Search for the cell housing the specified text and yield its [x, y] center coordinate. 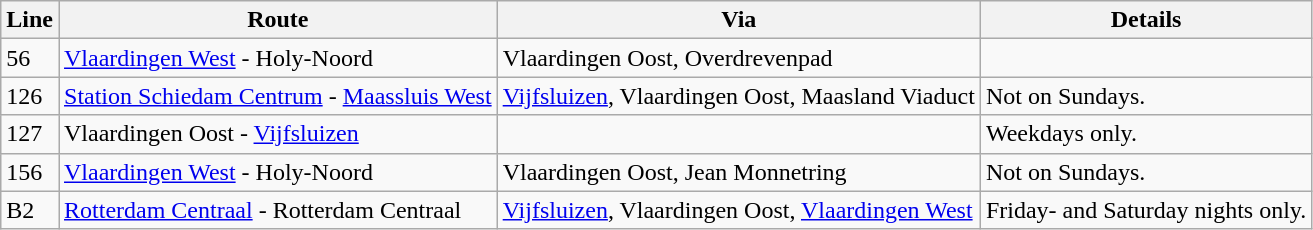
Friday- and Saturday nights only. [1146, 210]
Vijfsluizen, Vlaardingen Oost, Maasland Viaduct [738, 96]
Station Schiedam Centrum - Maassluis West [278, 96]
Details [1146, 20]
B2 [30, 210]
Vlaardingen Oost - Vijfsluizen [278, 134]
Vlaardingen Oost, Jean Monnetring [738, 172]
Weekdays only. [1146, 134]
Vijfsluizen, Vlaardingen Oost, Vlaardingen West [738, 210]
Vlaardingen Oost, Overdrevenpad [738, 58]
Line [30, 20]
Via [738, 20]
Rotterdam Centraal - Rotterdam Centraal [278, 210]
126 [30, 96]
Route [278, 20]
156 [30, 172]
127 [30, 134]
56 [30, 58]
